For the text-containing cell, return its midpoint in (x, y) coordinate format. 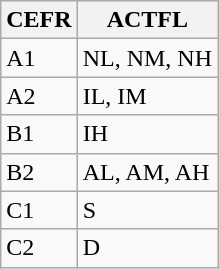
A1 (39, 58)
B2 (39, 172)
ACTFL (147, 20)
C1 (39, 210)
B1 (39, 134)
IL, IM (147, 96)
IH (147, 134)
S (147, 210)
NL, NM, NH (147, 58)
CEFR (39, 20)
AL, AM, AH (147, 172)
D (147, 248)
A2 (39, 96)
C2 (39, 248)
